Output the [x, y] coordinate of the center of the cell containing the given text.  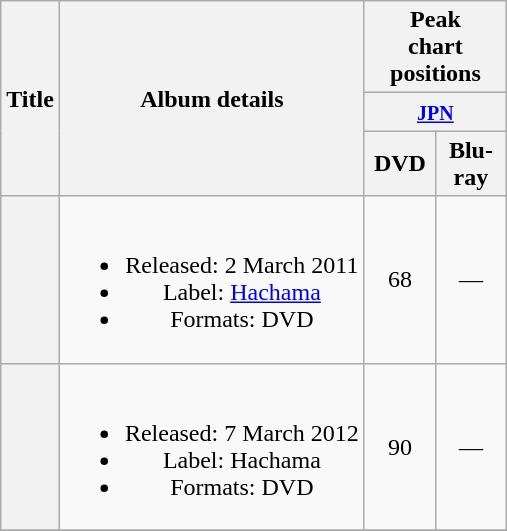
Released: 2 March 2011Label: HachamaFormats: DVD [212, 280]
JPN [435, 112]
90 [400, 446]
Peak chart positions [435, 47]
Album details [212, 98]
DVD [400, 164]
68 [400, 280]
Released: 7 March 2012Label: HachamaFormats: DVD [212, 446]
Title [30, 98]
Blu-ray [470, 164]
